Find where the given text appears and provide that cell's center as [X, Y] coordinate. 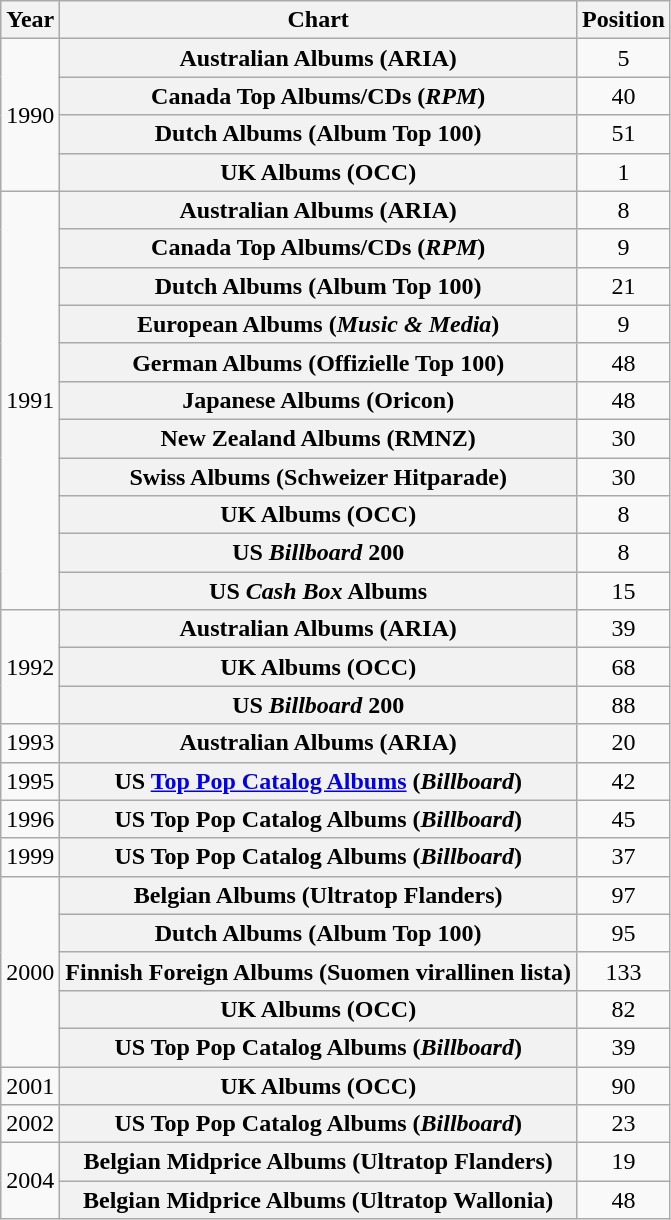
20 [624, 743]
Chart [318, 20]
95 [624, 933]
2001 [30, 1085]
2002 [30, 1124]
5 [624, 58]
15 [624, 591]
US Cash Box Albums [318, 591]
Finnish Foreign Albums (Suomen virallinen lista) [318, 971]
21 [624, 286]
Belgian Midprice Albums (Ultratop Wallonia) [318, 1200]
1993 [30, 743]
68 [624, 667]
1 [624, 172]
Belgian Albums (Ultratop Flanders) [318, 895]
19 [624, 1162]
51 [624, 134]
42 [624, 781]
88 [624, 705]
1990 [30, 115]
1991 [30, 400]
133 [624, 971]
2004 [30, 1181]
97 [624, 895]
1992 [30, 667]
37 [624, 857]
45 [624, 819]
New Zealand Albums (RMNZ) [318, 438]
1999 [30, 857]
Year [30, 20]
90 [624, 1085]
European Albums (Music & Media) [318, 324]
2000 [30, 971]
1996 [30, 819]
Japanese Albums (Oricon) [318, 400]
Swiss Albums (Schweizer Hitparade) [318, 477]
40 [624, 96]
23 [624, 1124]
German Albums (Offizielle Top 100) [318, 362]
82 [624, 1009]
1995 [30, 781]
Position [624, 20]
Belgian Midprice Albums (Ultratop Flanders) [318, 1162]
